Determine the [x, y] coordinate at the center of the cell enclosing the given text.  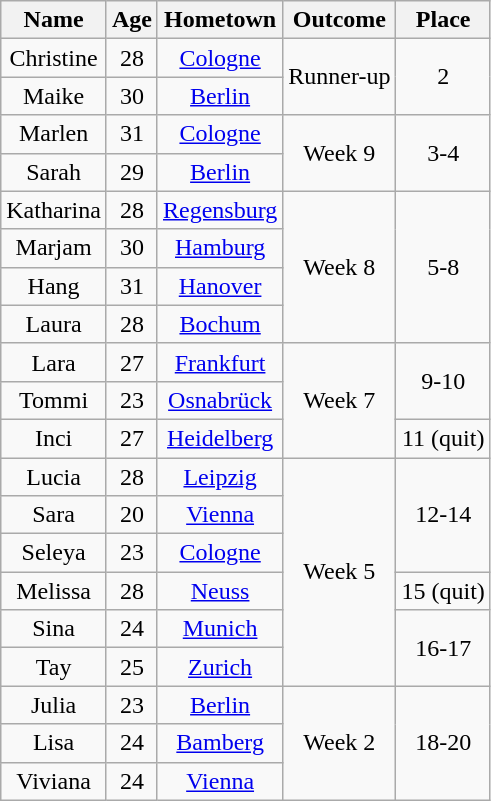
Week 5 [340, 572]
Marjam [54, 248]
16-17 [443, 648]
Tommi [54, 400]
Hanover [220, 286]
Week 8 [340, 267]
Tay [54, 667]
Outcome [340, 20]
9-10 [443, 381]
15 (quit) [443, 591]
Runner-up [340, 77]
Sina [54, 629]
Lisa [54, 743]
Week 7 [340, 400]
18-20 [443, 743]
Frankfurt [220, 362]
Hang [54, 286]
Seleya [54, 553]
Sarah [54, 172]
Inci [54, 438]
Christine [54, 58]
Heidelberg [220, 438]
5-8 [443, 267]
Neuss [220, 591]
12-14 [443, 515]
Melissa [54, 591]
Katharina [54, 210]
Bochum [220, 324]
Week 2 [340, 743]
Leipzig [220, 477]
Age [132, 20]
Viviana [54, 781]
Munich [220, 629]
Place [443, 20]
Julia [54, 705]
Laura [54, 324]
20 [132, 515]
Hometown [220, 20]
Bamberg [220, 743]
25 [132, 667]
2 [443, 77]
Week 9 [340, 153]
3-4 [443, 153]
Hamburg [220, 248]
Name [54, 20]
Sara [54, 515]
29 [132, 172]
Maike [54, 96]
11 (quit) [443, 438]
Lara [54, 362]
Zurich [220, 667]
Osnabrück [220, 400]
Lucia [54, 477]
Marlen [54, 134]
Regensburg [220, 210]
